Return [X, Y] of the center of cell containing provided text 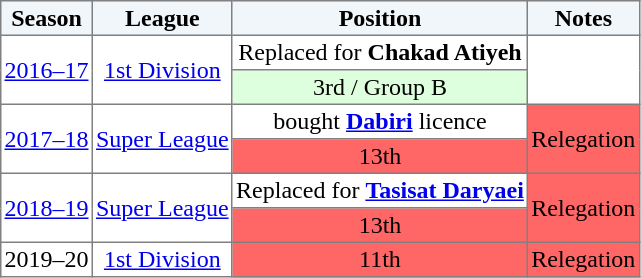
bought Dabiri licence [380, 121]
Position [380, 18]
2017–18 [47, 138]
11th [380, 259]
Replaced for Tasisat Daryaei [380, 190]
Season [47, 18]
Notes [584, 18]
2019–20 [47, 259]
3rd / Group B [380, 87]
League [162, 18]
2016–17 [47, 70]
Replaced for Chakad Atiyeh [380, 52]
2018–19 [47, 208]
